Output the (X, Y) coordinate of the center of the cell containing the given text.  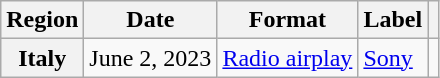
Region (42, 20)
Label (393, 20)
Radio airplay (288, 58)
June 2, 2023 (150, 58)
Date (150, 20)
Format (288, 20)
Italy (42, 58)
Sony (393, 58)
